Locate the cell with the specified text and output its (x, y) center coordinate. 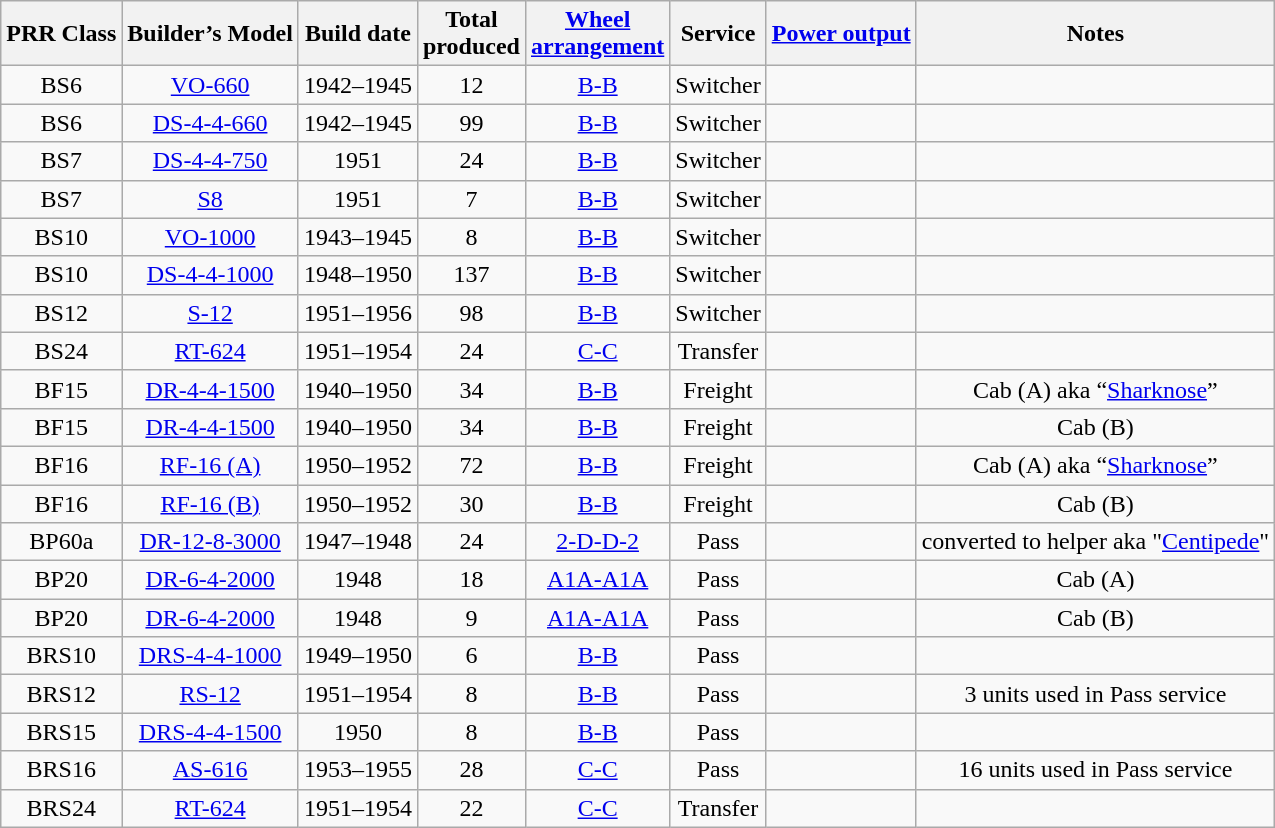
converted to helper aka "Centipede" (1096, 542)
Builder’s Model (210, 34)
S-12 (210, 313)
DRS-4-4-1000 (210, 656)
DS-4-4-1000 (210, 275)
98 (471, 313)
2-D-D-2 (597, 542)
Totalproduced (471, 34)
16 units used in Pass service (1096, 770)
7 (471, 199)
Notes (1096, 34)
3 units used in Pass service (1096, 694)
30 (471, 503)
Power output (841, 34)
RF-16 (B) (210, 503)
BRS24 (62, 808)
Wheelarrangement (597, 34)
1951–1956 (358, 313)
BRS16 (62, 770)
28 (471, 770)
DS-4-4-660 (210, 123)
BS24 (62, 351)
1953–1955 (358, 770)
DR-12-8-3000 (210, 542)
6 (471, 656)
9 (471, 618)
99 (471, 123)
Build date (358, 34)
BP60a (62, 542)
VO-660 (210, 85)
BRS10 (62, 656)
12 (471, 85)
1943–1945 (358, 237)
BS12 (62, 313)
137 (471, 275)
18 (471, 580)
DRS-4-4-1500 (210, 732)
1947–1948 (358, 542)
RS-12 (210, 694)
BRS12 (62, 694)
1948–1950 (358, 275)
BRS15 (62, 732)
S8 (210, 199)
1950 (358, 732)
RF-16 (A) (210, 465)
AS-616 (210, 770)
72 (471, 465)
Service (718, 34)
DS-4-4-750 (210, 161)
1949–1950 (358, 656)
22 (471, 808)
VO-1000 (210, 237)
Cab (A) (1096, 580)
PRR Class (62, 34)
